Detect which cell encompasses the target text, then output its (X, Y) center coordinate. 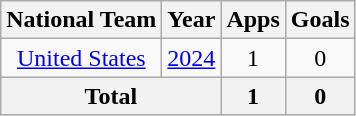
United States (82, 58)
Total (111, 96)
2024 (192, 58)
National Team (82, 20)
Year (192, 20)
Goals (320, 20)
Apps (253, 20)
